Determine the (x, y) coordinate at the center of the cell enclosing the given text.  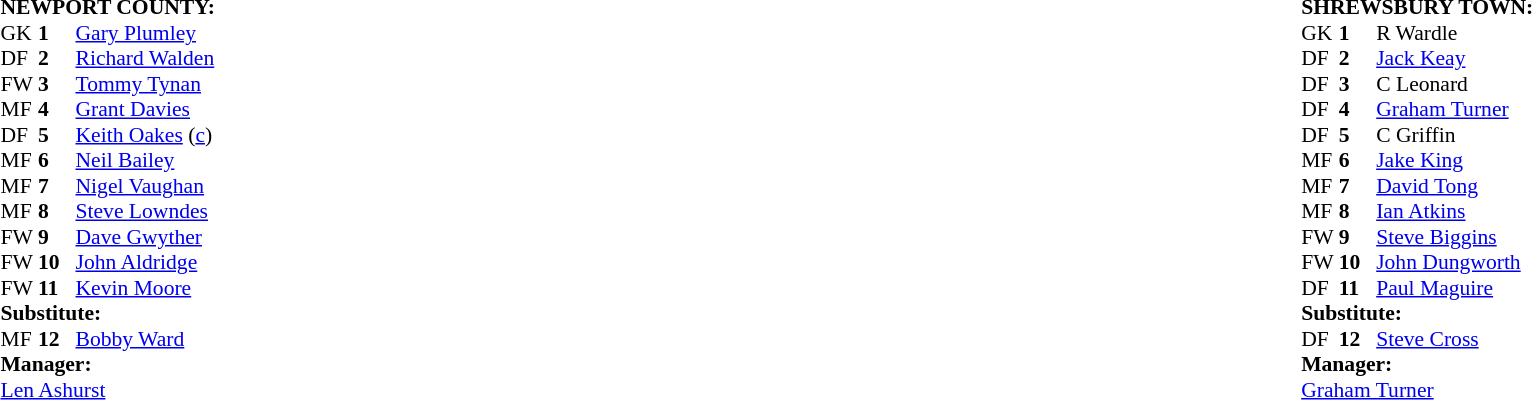
Keith Oakes (c) (146, 135)
Manager: (108, 365)
Steve Lowndes (146, 211)
Gary Plumley (146, 33)
Grant Davies (146, 109)
Richard Walden (146, 59)
Kevin Moore (146, 288)
Dave Gwyther (146, 237)
Substitute: (108, 313)
Bobby Ward (146, 339)
Nigel Vaughan (146, 186)
John Aldridge (146, 263)
Tommy Tynan (146, 84)
Neil Bailey (146, 161)
